Locate the cell with the specified text and output its [x, y] center coordinate. 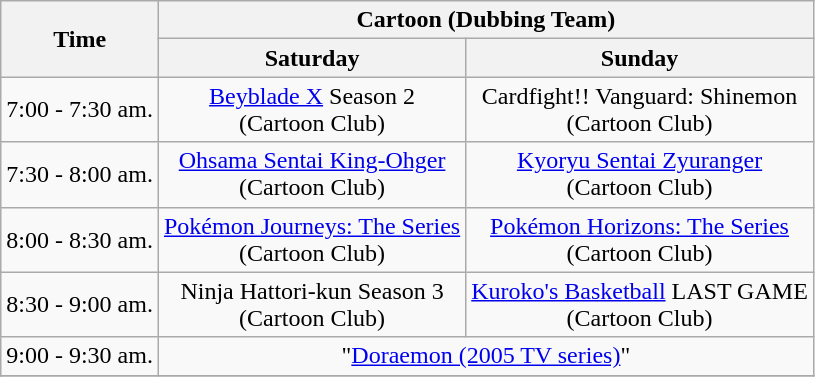
Ninja Hattori-kun Season 3(Cartoon Club) [312, 304]
Kuroko's Basketball LAST GAME(Cartoon Club) [640, 304]
Beyblade X Season 2(Cartoon Club) [312, 110]
Saturday [312, 58]
7:00 - 7:30 am. [80, 110]
Pokémon Horizons: The Series(Cartoon Club) [640, 240]
"Doraemon (2005 TV series)" [486, 356]
Sunday [640, 58]
9:00 - 9:30 am. [80, 356]
Ohsama Sentai King-Ohger(Cartoon Club) [312, 174]
Pokémon Journeys: The Series(Cartoon Club) [312, 240]
Kyoryu Sentai Zyuranger(Cartoon Club) [640, 174]
8:30 - 9:00 am. [80, 304]
Time [80, 39]
Cartoon (Dubbing Team) [486, 20]
Cardfight!! Vanguard: Shinemon(Cartoon Club) [640, 110]
7:30 - 8:00 am. [80, 174]
8:00 - 8:30 am. [80, 240]
